Pinpoint the cell where the given text exists, returning its (x, y) midpoint coordinate. 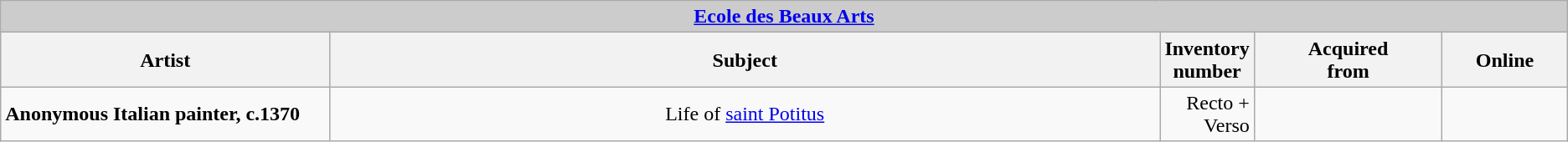
Inventorynumber (1207, 60)
Acquiredfrom (1348, 60)
Recto + Verso (1207, 114)
Life of saint Potitus (745, 114)
Anonymous Italian painter, c.1370 (166, 114)
Artist (166, 60)
Ecole des Beaux Arts (784, 17)
Subject (745, 60)
Online (1505, 60)
